Determine the (x, y) coordinate at the center of the cell enclosing the given text.  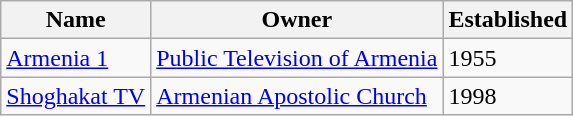
Shoghakat TV (76, 96)
Name (76, 20)
Armenian Apostolic Church (297, 96)
Public Television of Armenia (297, 58)
Owner (297, 20)
1955 (508, 58)
Armenia 1 (76, 58)
1998 (508, 96)
Established (508, 20)
